Pinpoint the cell where the given text exists, returning its (X, Y) midpoint coordinate. 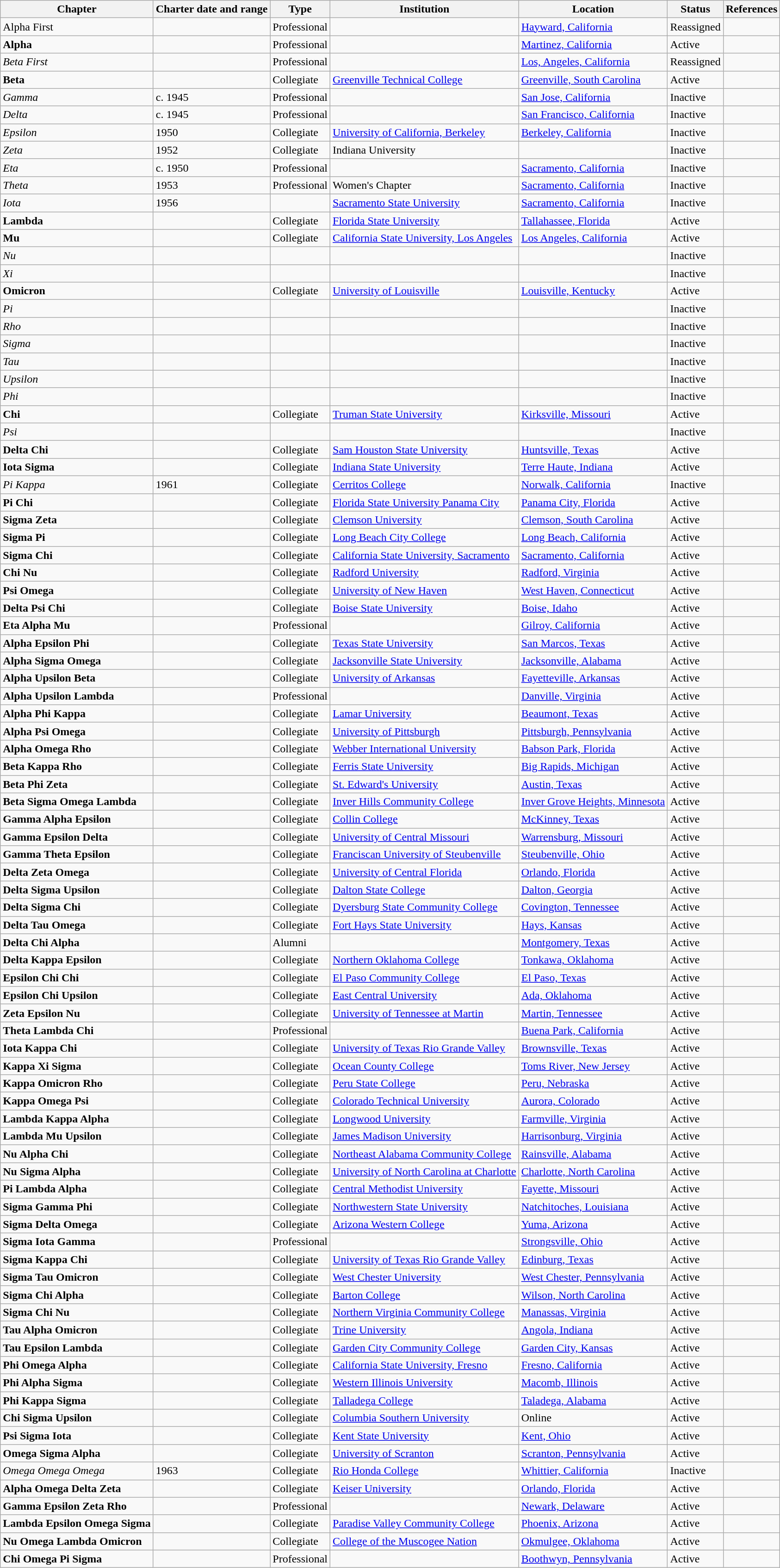
Garden City Community College (425, 1348)
Colorado Technical University (425, 1101)
Sigma Delta Omega (77, 1224)
Boise, Idaho (593, 608)
Garden City, Kansas (593, 1348)
Brownsville, Texas (593, 1048)
Louisville, Kentucky (593, 291)
Delta Chi Alpha (77, 942)
Omega Omega Omega (77, 1471)
Columbia Southern University (425, 1418)
Phoenix, Arizona (593, 1524)
Inver Hills Community College (425, 802)
University of Central Missouri (425, 837)
Nu Alpha Chi (77, 1154)
Whittier, California (593, 1471)
Chi Nu (77, 573)
University of Arkansas (425, 678)
c. 1950 (212, 167)
Beaumont, Texas (593, 713)
Ferris State University (425, 766)
Iota Kappa Chi (77, 1048)
Alpha (77, 44)
Ocean County College (425, 1066)
Northern Virginia Community College (425, 1312)
Macomb, Illinois (593, 1383)
Epsilon (77, 132)
Wilson, North Carolina (593, 1295)
Dyersburg State Community College (425, 907)
University of Pittsburgh (425, 731)
Sacramento State University (425, 203)
Sigma Chi Nu (77, 1312)
Barton College (425, 1295)
Kent, Ohio (593, 1436)
Epsilon Chi Chi (77, 978)
Jacksonville, Alabama (593, 661)
1952 (212, 150)
Steubenville, Ohio (593, 855)
Chi Sigma Upsilon (77, 1418)
Kent State University (425, 1436)
Taladega, Alabama (593, 1401)
Manassas, Virginia (593, 1312)
Women's Chapter (425, 185)
Sigma (77, 344)
Fayetteville, Arkansas (593, 678)
Delta Sigma Chi (77, 907)
Strongsville, Ohio (593, 1242)
Longwood University (425, 1119)
University of Tennessee at Martin (425, 1013)
Institution (425, 9)
Delta Chi (77, 449)
Babson Park, Florida (593, 749)
Beta (77, 80)
College of the Muscogee Nation (425, 1541)
Pittsburgh, Pennsylvania (593, 731)
Cerritos College (425, 484)
Delta Tau Omega (77, 925)
Danville, Virginia (593, 696)
Gamma Epsilon Delta (77, 837)
Lambda (77, 221)
Delta Kappa Epsilon (77, 960)
Webber International University (425, 749)
Keiser University (425, 1488)
Warrensburg, Missouri (593, 837)
James Madison University (425, 1136)
Austin, Texas (593, 784)
Norwalk, California (593, 484)
Kirksville, Missouri (593, 414)
Alpha First (77, 27)
Arizona Western College (425, 1224)
McKinney, Texas (593, 819)
Iota (77, 203)
Nu (77, 256)
Pi (77, 309)
Tau (77, 361)
Upsilon (77, 379)
Hayward, California (593, 27)
Terre Haute, Indiana (593, 467)
Paradise Valley Community College (425, 1524)
Sigma Tau Omicron (77, 1277)
Mu (77, 238)
Florida State University Panama City (425, 502)
Toms River, New Jersey (593, 1066)
Jacksonville State University (425, 661)
Tau Alpha Omicron (77, 1330)
Pi Lambda Alpha (77, 1189)
Psi (77, 432)
Western Illinois University (425, 1383)
Sigma Kappa Chi (77, 1259)
Big Rapids, Michigan (593, 766)
Rho (77, 326)
Clemson University (425, 520)
Sigma Chi (77, 555)
Berkeley, California (593, 132)
Kappa Xi Sigma (77, 1066)
Indiana State University (425, 467)
Martin, Tennessee (593, 1013)
Gamma (77, 97)
Alpha Phi Kappa (77, 713)
Alpha Omega Delta Zeta (77, 1488)
Beta Sigma Omega Lambda (77, 802)
East Central University (425, 995)
Montgomery, Texas (593, 942)
Northwestern State University (425, 1207)
Los, Angeles, California (593, 62)
University of New Haven (425, 590)
Florida State University (425, 221)
Nu Sigma Alpha (77, 1171)
1963 (212, 1471)
Boise State University (425, 608)
Beta Kappa Rho (77, 766)
Psi Omega (77, 590)
Theta Lambda Chi (77, 1030)
Boothwyn, Pennsylvania (593, 1559)
Trine University (425, 1330)
Long Beach, California (593, 538)
Omega Sigma Alpha (77, 1453)
Hays, Kansas (593, 925)
Rio Honda College (425, 1471)
Rainsville, Alabama (593, 1154)
Harrisonburg, Virginia (593, 1136)
Peru State College (425, 1084)
Iota Sigma (77, 467)
Location (593, 9)
Greenville Technical College (425, 80)
Phi Omega Alpha (77, 1365)
Gamma Theta Epsilon (77, 855)
San Jose, California (593, 97)
1950 (212, 132)
Delta Psi Chi (77, 608)
University of Louisville (425, 291)
Panama City, Florida (593, 502)
West Chester University (425, 1277)
Greenville, South Carolina (593, 80)
Phi Alpha Sigma (77, 1383)
Nu Omega Lambda Omicron (77, 1541)
Lambda Epsilon Omega Sigma (77, 1524)
Dalton State College (425, 890)
San Francisco, California (593, 115)
Tau Epsilon Lambda (77, 1348)
Phi Kappa Sigma (77, 1401)
Eta Alpha Mu (77, 626)
Pi Chi (77, 502)
Xi (77, 273)
Chapter (77, 9)
Gilroy, California (593, 626)
1953 (212, 185)
References (751, 9)
Tallahassee, Florida (593, 221)
Theta (77, 185)
Inver Grove Heights, Minnesota (593, 802)
Natchitoches, Louisiana (593, 1207)
University of Scranton (425, 1453)
Farmville, Virginia (593, 1119)
Texas State University (425, 643)
Ada, Oklahoma (593, 995)
Gamma Epsilon Zeta Rho (77, 1506)
Clemson, South Carolina (593, 520)
Gamma Alpha Epsilon (77, 819)
Aurora, Colorado (593, 1101)
Charter date and range (212, 9)
Sigma Pi (77, 538)
Alpha Omega Rho (77, 749)
Alpha Upsilon Lambda (77, 696)
California State University, Los Angeles (425, 238)
Psi Sigma Iota (77, 1436)
Sam Houston State University (425, 449)
Fresno, California (593, 1365)
Online (593, 1418)
Northeast Alabama Community College (425, 1154)
Northern Oklahoma College (425, 960)
1956 (212, 203)
Alpha Epsilon Phi (77, 643)
El Paso, Texas (593, 978)
Sigma Iota Gamma (77, 1242)
Truman State University (425, 414)
Alpha Sigma Omega (77, 661)
Delta (77, 115)
Kappa Omicron Rho (77, 1084)
Martinez, California (593, 44)
Type (300, 9)
Alpha Upsilon Beta (77, 678)
Newark, Delaware (593, 1506)
Status (695, 9)
Lambda Mu Upsilon (77, 1136)
California State University, Sacramento (425, 555)
Tonkawa, Oklahoma (593, 960)
Sigma Chi Alpha (77, 1295)
Covington, Tennessee (593, 907)
Kappa Omega Psi (77, 1101)
Peru, Nebraska (593, 1084)
Long Beach City College (425, 538)
Buena Park, California (593, 1030)
Delta Zeta Omega (77, 872)
University of North Carolina at Charlotte (425, 1171)
Edinburg, Texas (593, 1259)
Chi (77, 414)
Lamar University (425, 713)
Alumni (300, 942)
Sigma Gamma Phi (77, 1207)
Talladega College (425, 1401)
Beta Phi Zeta (77, 784)
Delta Sigma Upsilon (77, 890)
Dalton, Georgia (593, 890)
Huntsville, Texas (593, 449)
Sigma Zeta (77, 520)
Phi (77, 397)
St. Edward's University (425, 784)
Omicron (77, 291)
Angola, Indiana (593, 1330)
Los Angeles, California (593, 238)
Chi Omega Pi Sigma (77, 1559)
Yuma, Arizona (593, 1224)
University of California, Berkeley (425, 132)
1961 (212, 484)
West Haven, Connecticut (593, 590)
Fort Hays State University (425, 925)
Alpha Psi Omega (77, 731)
Central Methodist University (425, 1189)
Eta (77, 167)
Collin College (425, 819)
Indiana University (425, 150)
San Marcos, Texas (593, 643)
Radford University (425, 573)
Lambda Kappa Alpha (77, 1119)
Scranton, Pennsylvania (593, 1453)
Okmulgee, Oklahoma (593, 1541)
Beta First (77, 62)
Radford, Virginia (593, 573)
University of Central Florida (425, 872)
El Paso Community College (425, 978)
Franciscan University of Steubenville (425, 855)
West Chester, Pennsylvania (593, 1277)
Fayette, Missouri (593, 1189)
Zeta Epsilon Nu (77, 1013)
Epsilon Chi Upsilon (77, 995)
Charlotte, North Carolina (593, 1171)
California State University, Fresno (425, 1365)
Pi Kappa (77, 484)
Zeta (77, 150)
